Return (X, Y) of the center of cell containing provided text 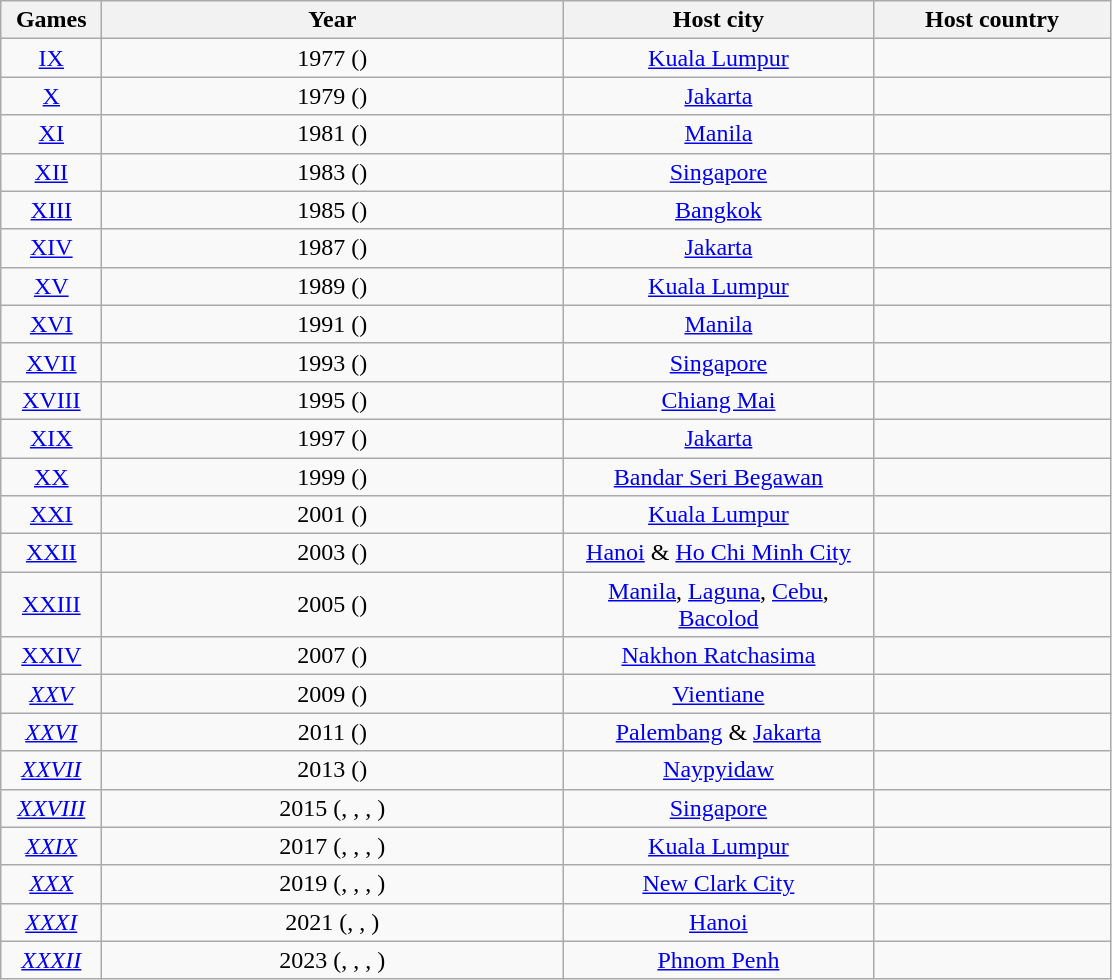
1995 () (332, 400)
1991 () (332, 324)
Vientiane (718, 694)
2021 (, , ) (332, 922)
Bandar Seri Begawan (718, 477)
XIV (52, 248)
2017 (, , , ) (332, 846)
Phnom Penh (718, 960)
Year (332, 20)
2007 () (332, 656)
XXIV (52, 656)
Hanoi (718, 922)
XXXI (52, 922)
XXVII (52, 770)
XXXII (52, 960)
1983 () (332, 172)
1977 () (332, 58)
XXII (52, 553)
XIII (52, 210)
XV (52, 286)
1985 () (332, 210)
XVIII (52, 400)
XXVI (52, 732)
XXVIII (52, 808)
Palembang & Jakarta (718, 732)
2019 (, , , ) (332, 884)
XIX (52, 438)
1979 () (332, 96)
XX (52, 477)
2005 () (332, 604)
XXX (52, 884)
XI (52, 134)
2003 () (332, 553)
1997 () (332, 438)
XXI (52, 515)
1999 () (332, 477)
XXIII (52, 604)
Manila, Laguna, Cebu, Bacolod (718, 604)
X (52, 96)
2009 () (332, 694)
Hanoi & Ho Chi Minh City (718, 553)
1987 () (332, 248)
2015 (, , , ) (332, 808)
1981 () (332, 134)
Bangkok (718, 210)
IX (52, 58)
New Clark City (718, 884)
Host country (992, 20)
2001 () (332, 515)
XXIX (52, 846)
1993 () (332, 362)
Naypyidaw (718, 770)
Nakhon Ratchasima (718, 656)
XXV (52, 694)
Games (52, 20)
2011 () (332, 732)
XVI (52, 324)
2023 (, , , ) (332, 960)
XVII (52, 362)
1989 () (332, 286)
2013 () (332, 770)
Host city (718, 20)
Chiang Mai (718, 400)
XII (52, 172)
